Find where the given text appears and provide that cell's center as [X, Y] coordinate. 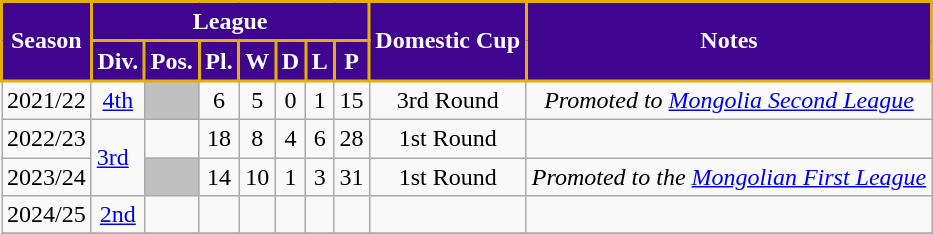
2nd [118, 215]
Pl. [219, 61]
Promoted to Mongolia Second League [728, 100]
3rd Round [448, 100]
2024/25 [47, 215]
Pos. [172, 61]
5 [258, 100]
28 [352, 138]
D [291, 61]
2022/23 [47, 138]
2023/24 [47, 177]
31 [352, 177]
4th [118, 100]
P [352, 61]
League [230, 22]
Div. [118, 61]
4 [291, 138]
3rd [118, 157]
Notes [728, 42]
15 [352, 100]
3 [320, 177]
W [258, 61]
8 [258, 138]
18 [219, 138]
14 [219, 177]
0 [291, 100]
Season [47, 42]
10 [258, 177]
Promoted to the Mongolian First League [728, 177]
Domestic Cup [448, 42]
2021/22 [47, 100]
L [320, 61]
